Locate the cell with the specified text and output its [X, Y] center coordinate. 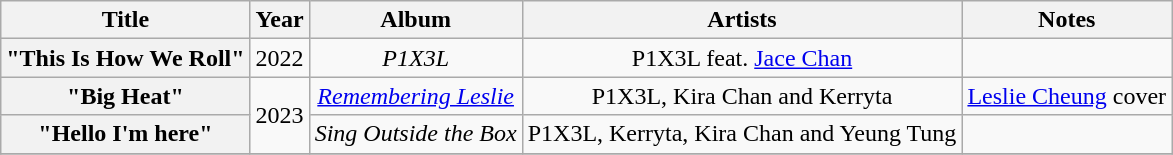
"Big Heat" [126, 96]
P1X3L feat. Jace Chan [742, 58]
Artists [742, 20]
Notes [1067, 20]
P1X3L, Kira Chan and Kerryta [742, 96]
P1X3L, Kerryta, Kira Chan and Yeung Tung [742, 134]
2022 [280, 58]
2023 [280, 115]
Remembering Leslie [416, 96]
"This Is How We Roll" [126, 58]
Title [126, 20]
Album [416, 20]
Year [280, 20]
Sing Outside the Box [416, 134]
"Hello I'm here" [126, 134]
Leslie Cheung cover [1067, 96]
P1X3L [416, 58]
